Pinpoint the cell where the given text exists, returning its (x, y) midpoint coordinate. 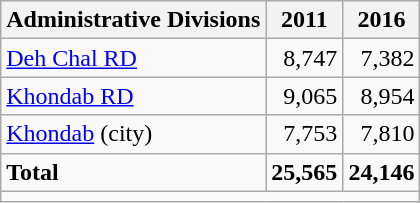
9,065 (304, 96)
Khondab RD (134, 96)
8,954 (382, 96)
25,565 (304, 172)
24,146 (382, 172)
8,747 (304, 58)
7,753 (304, 134)
Administrative Divisions (134, 20)
2016 (382, 20)
7,810 (382, 134)
Deh Chal RD (134, 58)
Khondab (city) (134, 134)
7,382 (382, 58)
2011 (304, 20)
Total (134, 172)
